Locate the cell with the specified text and output its (x, y) center coordinate. 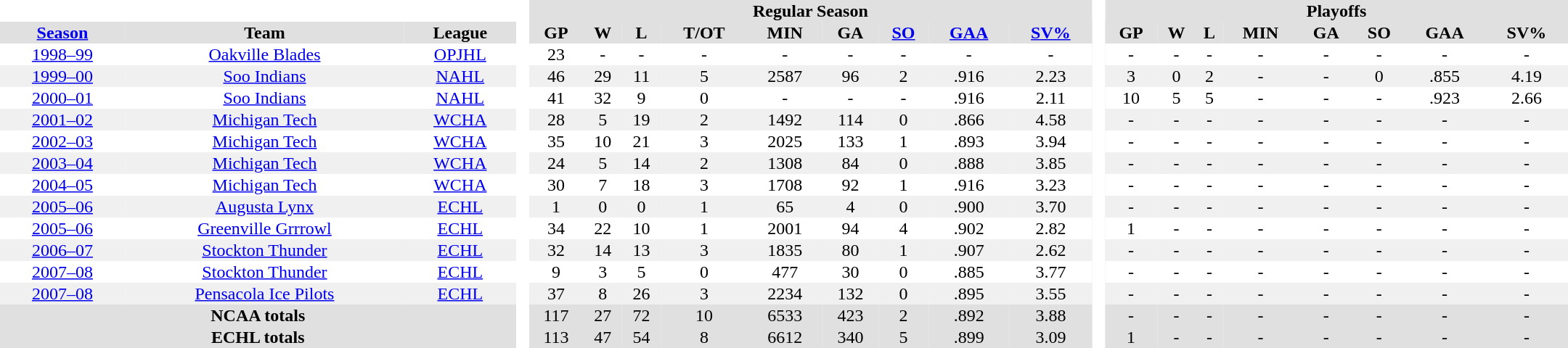
.885 (968, 272)
OPJHL (460, 54)
23 (556, 54)
133 (851, 141)
.855 (1445, 76)
3.23 (1050, 185)
29 (603, 76)
1999–00 (62, 76)
2004–05 (62, 185)
26 (642, 294)
34 (556, 228)
3.77 (1050, 272)
.902 (968, 228)
.900 (968, 207)
NCAA totals (258, 315)
.899 (968, 337)
.895 (968, 294)
3.85 (1050, 163)
94 (851, 228)
84 (851, 163)
13 (642, 250)
113 (556, 337)
477 (785, 272)
6612 (785, 337)
46 (556, 76)
3.55 (1050, 294)
2002–03 (62, 141)
340 (851, 337)
54 (642, 337)
Season (62, 33)
Pensacola Ice Pilots (264, 294)
72 (642, 315)
41 (556, 98)
.893 (968, 141)
ECHL totals (258, 337)
Greenville Grrrowl (264, 228)
2001–02 (62, 120)
423 (851, 315)
2000–01 (62, 98)
2.62 (1050, 250)
1308 (785, 163)
22 (603, 228)
65 (785, 207)
92 (851, 185)
3.70 (1050, 207)
Oakville Blades (264, 54)
2234 (785, 294)
2.11 (1050, 98)
7 (603, 185)
96 (851, 76)
21 (642, 141)
18 (642, 185)
11 (642, 76)
Regular Season (810, 11)
.866 (968, 120)
4.19 (1527, 76)
Playoffs (1336, 11)
.923 (1445, 98)
24 (556, 163)
2003–04 (62, 163)
2.23 (1050, 76)
2.82 (1050, 228)
117 (556, 315)
T/OT (704, 33)
League (460, 33)
4.58 (1050, 120)
3.88 (1050, 315)
6533 (785, 315)
3.94 (1050, 141)
2001 (785, 228)
1492 (785, 120)
.892 (968, 315)
.888 (968, 163)
1835 (785, 250)
1998–99 (62, 54)
2587 (785, 76)
1708 (785, 185)
47 (603, 337)
114 (851, 120)
Team (264, 33)
19 (642, 120)
80 (851, 250)
27 (603, 315)
132 (851, 294)
28 (556, 120)
35 (556, 141)
3.09 (1050, 337)
2025 (785, 141)
2006–07 (62, 250)
.907 (968, 250)
2.66 (1527, 98)
Augusta Lynx (264, 207)
37 (556, 294)
